Return (x, y) of the center of cell containing provided text 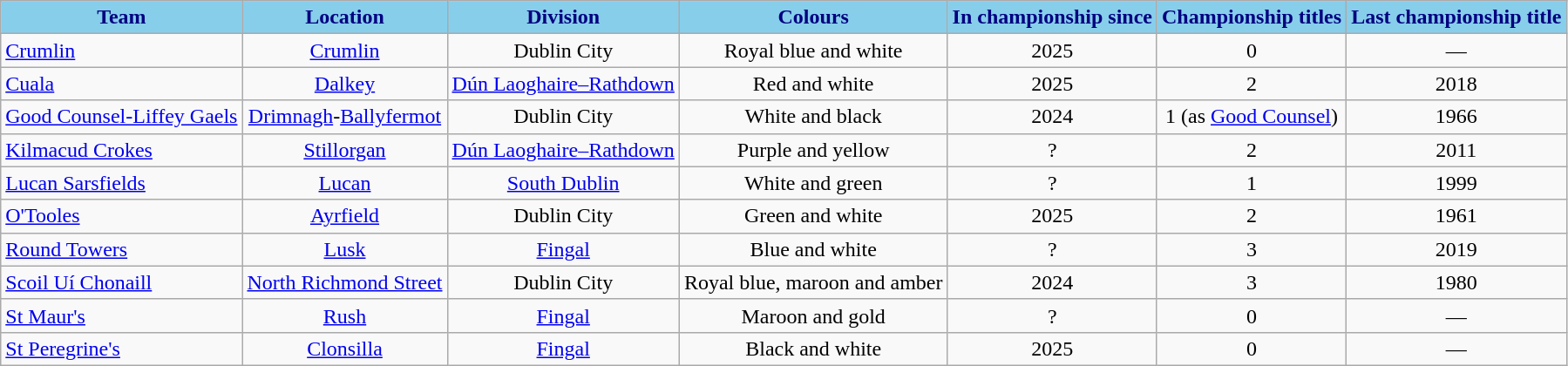
1966 (1456, 117)
North Richmond Street (345, 282)
2019 (1456, 249)
St Peregrine's (122, 349)
Drimnagh-Ballyfermot (345, 117)
1961 (1456, 216)
Location (345, 17)
Cuala (122, 84)
O'Tooles (122, 216)
South Dublin (563, 183)
Green and white (813, 216)
Championship titles (1252, 17)
In championship since (1052, 17)
Lusk (345, 249)
Division (563, 17)
Colours (813, 17)
Royal blue and white (813, 51)
Round Towers (122, 249)
Stillorgan (345, 150)
Maroon and gold (813, 315)
Kilmacud Crokes (122, 150)
Lucan (345, 183)
1 (as Good Counsel) (1252, 117)
Team (122, 17)
St Maur's (122, 315)
Purple and yellow (813, 150)
1980 (1456, 282)
Black and white (813, 349)
Last championship title (1456, 17)
Scoil Uí Chonaill (122, 282)
Dalkey (345, 84)
Good Counsel-Liffey Gaels (122, 117)
White and black (813, 117)
Clonsilla (345, 349)
1999 (1456, 183)
Royal blue, maroon and amber (813, 282)
Blue and white (813, 249)
Rush (345, 315)
1 (1252, 183)
White and green (813, 183)
Ayrfield (345, 216)
Lucan Sarsfields (122, 183)
2018 (1456, 84)
2011 (1456, 150)
Red and white (813, 84)
